Return (x, y) of the center of cell containing provided text 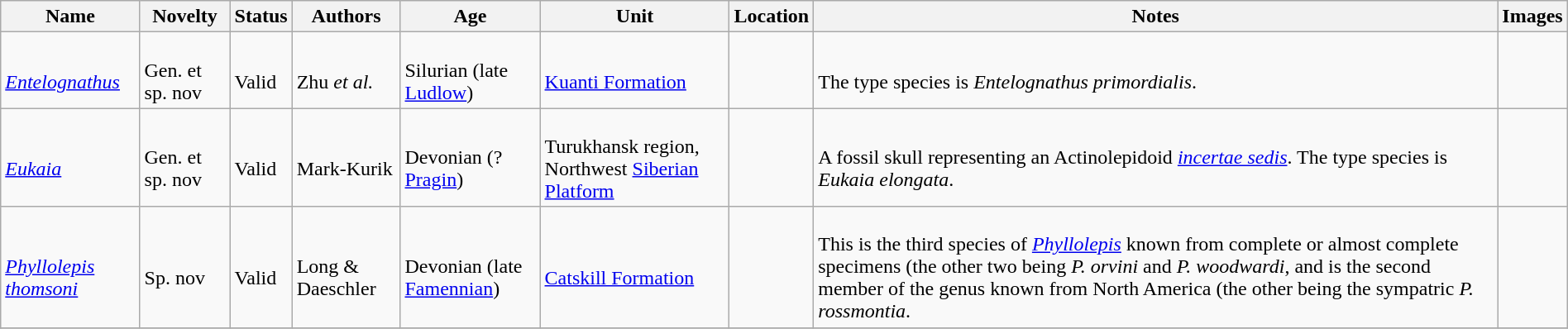
Catskill Formation (635, 267)
A fossil skull representing an Actinolepidoid incertae sedis. The type species is Eukaia elongata. (1156, 157)
Zhu et al. (346, 70)
Location (772, 17)
Phyllolepis thomsoni (70, 267)
Entelognathus (70, 70)
Eukaia (70, 157)
Turukhansk region, Northwest Siberian Platform (635, 157)
The type species is Entelognathus primordialis. (1156, 70)
Name (70, 17)
Novelty (185, 17)
Authors (346, 17)
Devonian (?Pragin) (470, 157)
Notes (1156, 17)
Kuanti Formation (635, 70)
Sp. nov (185, 267)
Unit (635, 17)
Age (470, 17)
Devonian (late Famennian) (470, 267)
Mark-Kurik (346, 157)
Images (1532, 17)
Silurian (late Ludlow) (470, 70)
Long & Daeschler (346, 267)
Status (261, 17)
